Output the (X, Y) coordinate of the center of the cell containing the given text.  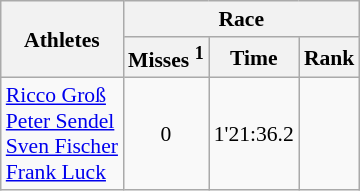
Race (241, 19)
Rank (330, 58)
0 (166, 134)
Time (254, 58)
Ricco GroßPeter SendelSven FischerFrank Luck (62, 134)
Misses 1 (166, 58)
Athletes (62, 40)
1'21:36.2 (254, 134)
